Identify which cell holds the provided text, then report its (x, y) central coordinate. 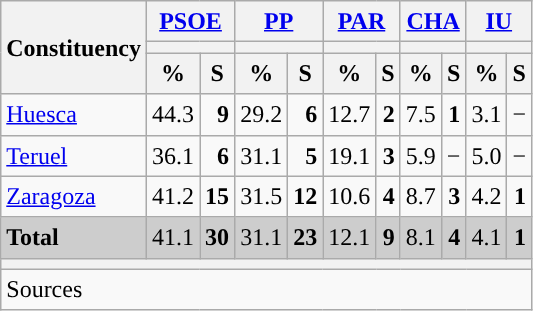
PP (279, 22)
23 (306, 238)
8.7 (420, 196)
PAR (362, 22)
12 (306, 196)
Sources (266, 290)
41.2 (172, 196)
CHA (433, 22)
Constituency (74, 48)
19.1 (350, 156)
4.2 (486, 196)
PSOE (190, 22)
2 (388, 114)
IU (499, 22)
29.2 (262, 114)
10.6 (350, 196)
Zaragoza (74, 196)
5.9 (420, 156)
12.7 (350, 114)
3.1 (486, 114)
15 (218, 196)
Total (74, 238)
Teruel (74, 156)
Huesca (74, 114)
31.5 (262, 196)
7.5 (420, 114)
4.1 (486, 238)
30 (218, 238)
41.1 (172, 238)
44.3 (172, 114)
5 (306, 156)
36.1 (172, 156)
8.1 (420, 238)
12.1 (350, 238)
5.0 (486, 156)
